From the cell containing the given text, extract its center point as [x, y] coordinate. 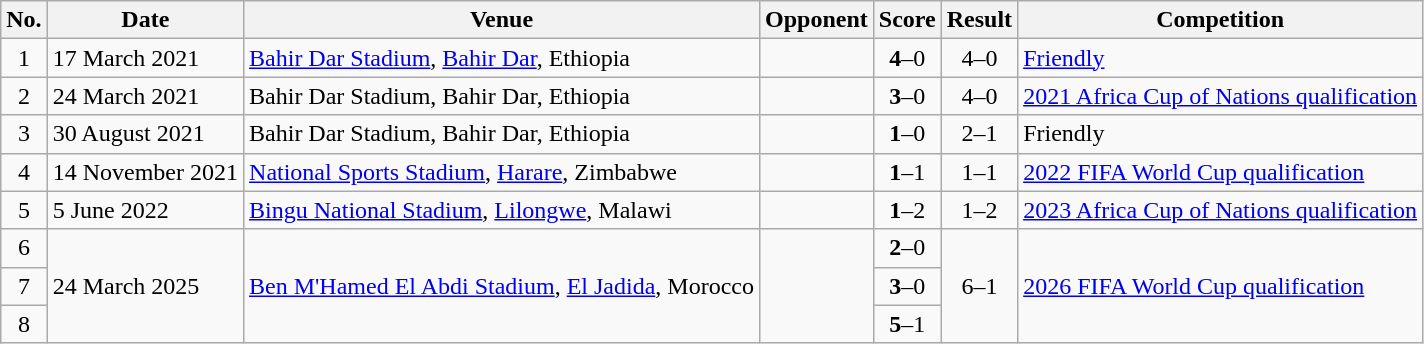
24 March 2025 [145, 286]
2 [24, 96]
17 March 2021 [145, 58]
4 [24, 172]
3 [24, 134]
Opponent [817, 20]
2023 Africa Cup of Nations qualification [1220, 210]
Score [907, 20]
1 [24, 58]
6 [24, 248]
2022 FIFA World Cup qualification [1220, 172]
2–0 [907, 248]
2026 FIFA World Cup qualification [1220, 286]
5–1 [907, 324]
6–1 [979, 286]
Ben M'Hamed El Abdi Stadium, El Jadida, Morocco [502, 286]
24 March 2021 [145, 96]
Competition [1220, 20]
Venue [502, 20]
14 November 2021 [145, 172]
1–0 [907, 134]
2021 Africa Cup of Nations qualification [1220, 96]
30 August 2021 [145, 134]
Result [979, 20]
National Sports Stadium, Harare, Zimbabwe [502, 172]
Date [145, 20]
Bingu National Stadium, Lilongwe, Malawi [502, 210]
8 [24, 324]
5 June 2022 [145, 210]
No. [24, 20]
2–1 [979, 134]
5 [24, 210]
7 [24, 286]
